Return the (X, Y) coordinate for the center point of the cell that contains the specified text.  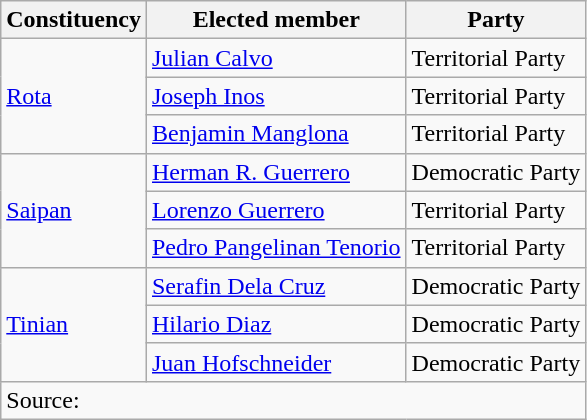
Juan Hofschneider (276, 362)
Source: (294, 400)
Party (496, 20)
Joseph Inos (276, 96)
Benjamin Manglona (276, 134)
Pedro Pangelinan Tenorio (276, 248)
Serafin Dela Cruz (276, 286)
Lorenzo Guerrero (276, 210)
Julian Calvo (276, 58)
Constituency (74, 20)
Tinian (74, 324)
Elected member (276, 20)
Hilario Diaz (276, 324)
Saipan (74, 210)
Herman R. Guerrero (276, 172)
Rota (74, 96)
